Scan for the cell matching the given text and deliver its (x, y) coordinate at center. 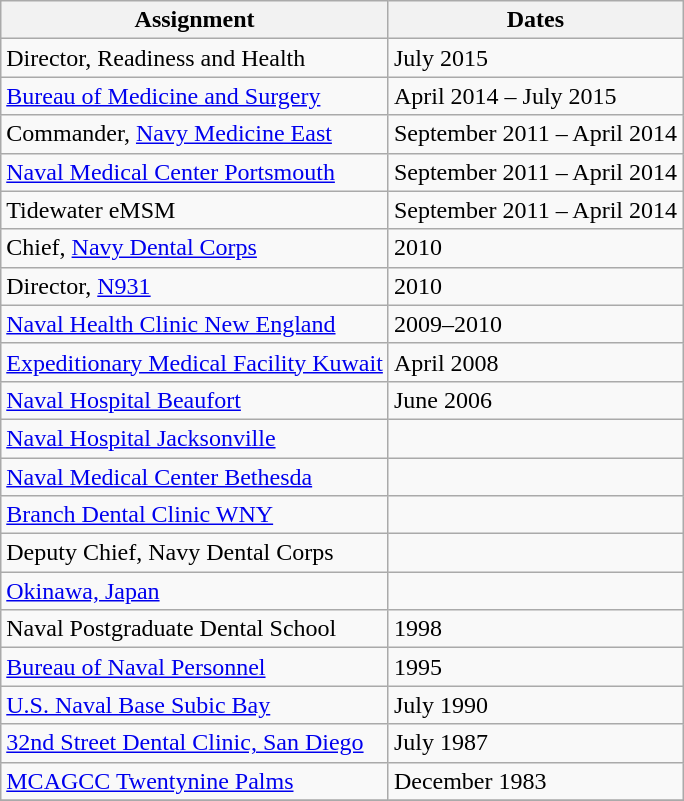
Naval Medical Center Bethesda (195, 477)
Director, Readiness and Health (195, 58)
July 1990 (535, 705)
Okinawa, Japan (195, 591)
Expeditionary Medical Facility Kuwait (195, 362)
Naval Postgraduate Dental School (195, 629)
July 2015 (535, 58)
December 1983 (535, 781)
U.S. Naval Base Subic Bay (195, 705)
April 2008 (535, 362)
Tidewater eMSM (195, 210)
Branch Dental Clinic WNY (195, 515)
1998 (535, 629)
MCAGCC Twentynine Palms (195, 781)
Chief, Navy Dental Corps (195, 248)
Deputy Chief, Navy Dental Corps (195, 553)
April 2014 – July 2015 (535, 96)
June 2006 (535, 400)
Director, N931 (195, 286)
Naval Medical Center Portsmouth (195, 172)
2009–2010 (535, 324)
Naval Health Clinic New England (195, 324)
1995 (535, 667)
Commander, Navy Medicine East (195, 134)
Bureau of Medicine and Surgery (195, 96)
Naval Hospital Beaufort (195, 400)
Dates (535, 20)
Naval Hospital Jacksonville (195, 438)
July 1987 (535, 743)
Assignment (195, 20)
32nd Street Dental Clinic, San Diego (195, 743)
Bureau of Naval Personnel (195, 667)
